Return the [X, Y] coordinate for the center point of the cell that contains the specified text.  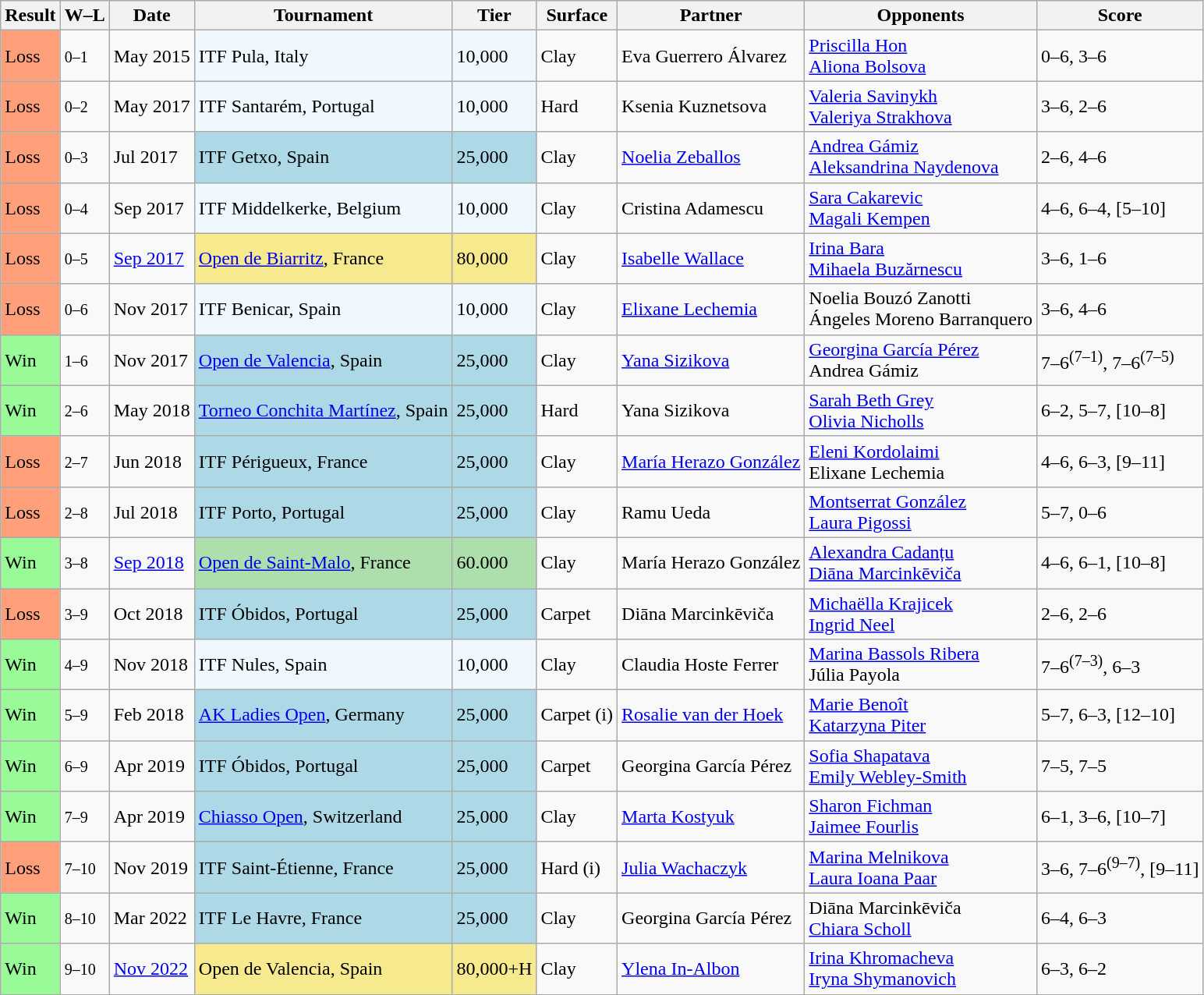
May 2018 [151, 410]
3–6, 2–6 [1120, 106]
5–7, 0–6 [1120, 512]
4–9 [84, 664]
6–3, 6–2 [1120, 968]
6–9 [84, 766]
Montserrat González Laura Pigossi [921, 512]
3–6, 1–6 [1120, 259]
ITF Middelkerke, Belgium [323, 207]
6–2, 5–7, [10–8] [1120, 410]
Open de Saint-Malo, France [323, 563]
ITF Getxo, Spain [323, 158]
Eleni Kordolaimi Elixane Lechemia [921, 462]
Diāna Marcinkēviča Chiara Scholl [921, 919]
ITF Pula, Italy [323, 56]
Jun 2018 [151, 462]
80,000 [494, 259]
Sep 2018 [151, 563]
80,000+H [494, 968]
Rosalie van der Hoek [711, 716]
Alexandra Cadanțu Diāna Marcinkēviča [921, 563]
Tournament [323, 16]
Jul 2018 [151, 512]
Irina Bara Mihaela Buzărnescu [921, 259]
0–3 [84, 158]
Claudia Hoste Ferrer [711, 664]
Hard (i) [577, 867]
Chiasso Open, Switzerland [323, 817]
Noelia Zeballos [711, 158]
4–6, 6–4, [5–10] [1120, 207]
Marina Melnikova Laura Ioana Paar [921, 867]
7–9 [84, 817]
Marie Benoît Katarzyna Piter [921, 716]
Elixane Lechemia [711, 309]
4–6, 6–1, [10–8] [1120, 563]
7–6(7–1), 7–6(7–5) [1120, 360]
AK Ladies Open, Germany [323, 716]
Jul 2017 [151, 158]
Nov 2018 [151, 664]
Isabelle Wallace [711, 259]
3–6, 7–6(9–7), [9–11] [1120, 867]
1–6 [84, 360]
8–10 [84, 919]
3–8 [84, 563]
Ksenia Kuznetsova [711, 106]
ITF Porto, Portugal [323, 512]
Ylena In-Albon [711, 968]
Sofia Shapatava Emily Webley-Smith [921, 766]
6–1, 3–6, [10–7] [1120, 817]
0–5 [84, 259]
Sharon Fichman Jaimee Fourlis [921, 817]
2–8 [84, 512]
7–5, 7–5 [1120, 766]
ITF Saint-Étienne, France [323, 867]
May 2017 [151, 106]
7–6(7–3), 6–3 [1120, 664]
Surface [577, 16]
0–6 [84, 309]
0–1 [84, 56]
0–2 [84, 106]
2–7 [84, 462]
Eva Guerrero Álvarez [711, 56]
Cristina Adamescu [711, 207]
5–9 [84, 716]
9–10 [84, 968]
2–6, 2–6 [1120, 613]
ITF Santarém, Portugal [323, 106]
Torneo Conchita Martínez, Spain [323, 410]
2–6, 4–6 [1120, 158]
ITF Le Havre, France [323, 919]
Michaëlla Krajicek Ingrid Neel [921, 613]
Feb 2018 [151, 716]
0–4 [84, 207]
ITF Benicar, Spain [323, 309]
Irina Khromacheva Iryna Shymanovich [921, 968]
60.000 [494, 563]
Open de Biarritz, France [323, 259]
6–4, 6–3 [1120, 919]
Score [1120, 16]
7–10 [84, 867]
5–7, 6–3, [12–10] [1120, 716]
W–L [84, 16]
Marina Bassols Ribera Júlia Payola [921, 664]
Opponents [921, 16]
Marta Kostyuk [711, 817]
Priscilla Hon Aliona Bolsova [921, 56]
0–6, 3–6 [1120, 56]
Oct 2018 [151, 613]
May 2015 [151, 56]
Date [151, 16]
Noelia Bouzó Zanotti Ángeles Moreno Barranquero [921, 309]
ITF Périgueux, France [323, 462]
Nov 2022 [151, 968]
2–6 [84, 410]
Nov 2019 [151, 867]
Valeria Savinykh Valeriya Strakhova [921, 106]
4–6, 6–3, [9–11] [1120, 462]
Georgina García Pérez Andrea Gámiz [921, 360]
Ramu Ueda [711, 512]
Mar 2022 [151, 919]
Julia Wachaczyk [711, 867]
Tier [494, 16]
Partner [711, 16]
Carpet (i) [577, 716]
Sara Cakarevic Magali Kempen [921, 207]
Sarah Beth Grey Olivia Nicholls [921, 410]
3–9 [84, 613]
Diāna Marcinkēviča [711, 613]
3–6, 4–6 [1120, 309]
ITF Nules, Spain [323, 664]
Result [30, 16]
Andrea Gámiz Aleksandrina Naydenova [921, 158]
